Return (X, Y) of the center of cell containing provided text 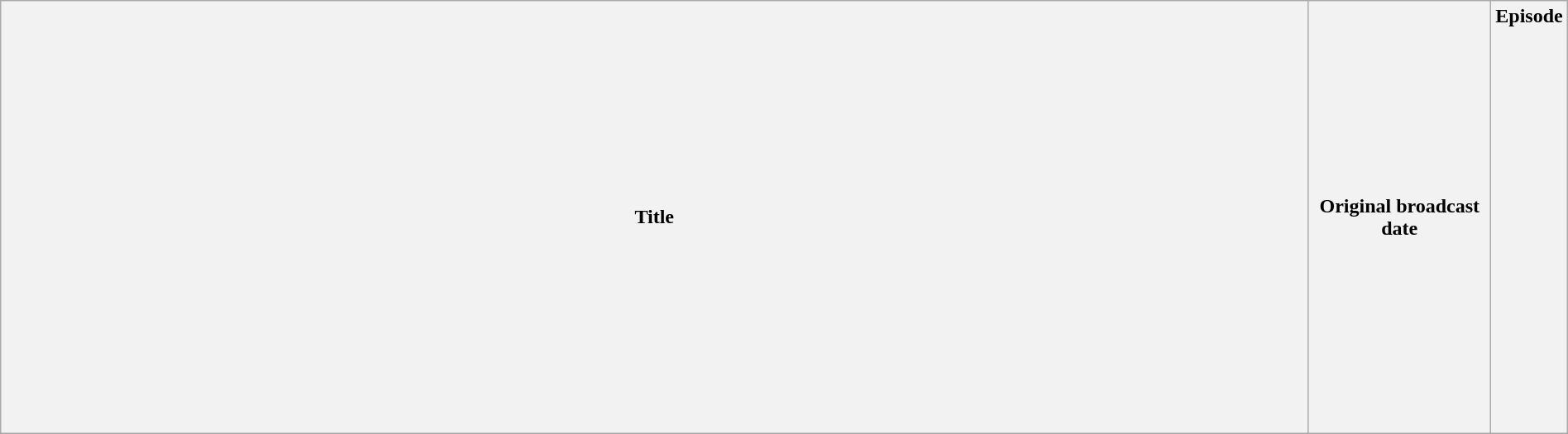
Title (655, 217)
Original broadcast date (1399, 217)
Episode (1529, 217)
